Provide the (X, Y) coordinate of the cell's center where the given text is located.  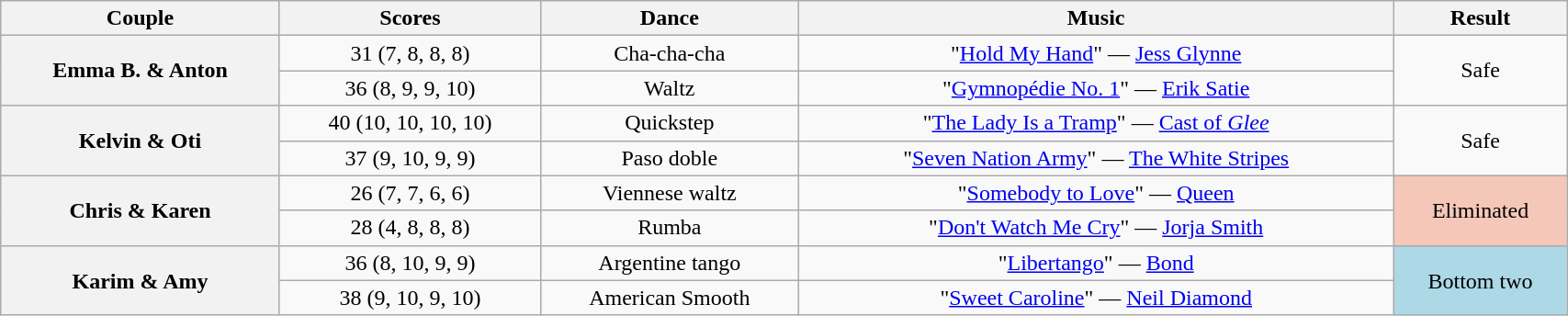
"Hold My Hand" — Jess Glynne (1096, 53)
Couple (140, 18)
31 (7, 8, 8, 8) (410, 53)
Rumba (670, 228)
"Don't Watch Me Cry" — Jorja Smith (1096, 228)
38 (9, 10, 9, 10) (410, 298)
36 (8, 9, 9, 10) (410, 88)
Emma B. & Anton (140, 71)
Result (1480, 18)
37 (9, 10, 9, 9) (410, 158)
Music (1096, 18)
"Sweet Caroline" — Neil Diamond (1096, 298)
26 (7, 7, 6, 6) (410, 193)
Argentine tango (670, 263)
Chris & Karen (140, 210)
Kelvin & Oti (140, 141)
Dance (670, 18)
"Gymnopédie No. 1" — Erik Satie (1096, 88)
Cha-cha-cha (670, 53)
Waltz (670, 88)
Eliminated (1480, 210)
Paso doble (670, 158)
Quickstep (670, 123)
28 (4, 8, 8, 8) (410, 228)
"The Lady Is a Tramp" — Cast of Glee (1096, 123)
"Somebody to Love" — Queen (1096, 193)
Scores (410, 18)
"Seven Nation Army" — The White Stripes (1096, 158)
"Libertango" — Bond (1096, 263)
American Smooth (670, 298)
Bottom two (1480, 280)
40 (10, 10, 10, 10) (410, 123)
36 (8, 10, 9, 9) (410, 263)
Viennese waltz (670, 193)
Karim & Amy (140, 280)
